Output the (x, y) coordinate of the center of the cell containing the given text.  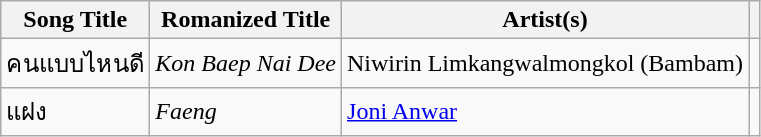
Kon Baep Nai Dee (246, 64)
แฝง (76, 112)
Niwirin Limkangwalmongkol (Bambam) (546, 64)
คนแบบไหนดี (76, 64)
Joni Anwar (546, 112)
Romanized Title (246, 20)
Artist(s) (546, 20)
Song Title (76, 20)
Faeng (246, 112)
